Provide the [X, Y] coordinate of the cell's center where the given text is located.  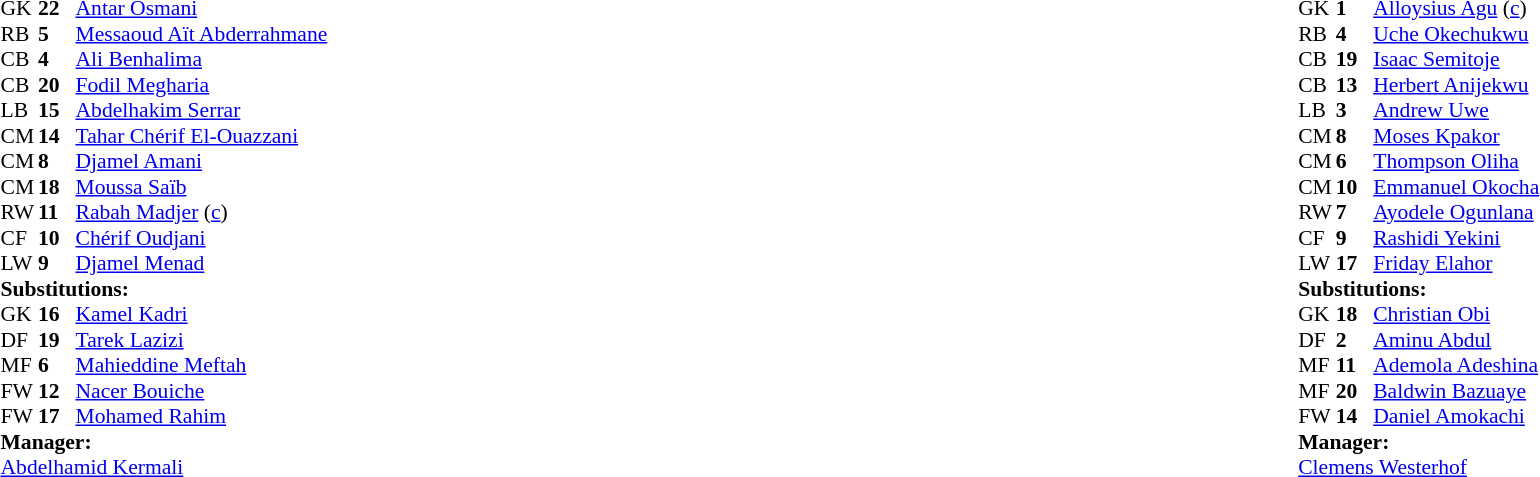
Fodil Megharia [202, 85]
Mahieddine Meftah [202, 365]
Uche Okechukwu [1456, 34]
Messaoud Aït Abderrahmane [202, 34]
Kamel Kadri [202, 315]
Tahar Chérif El-Ouazzani [202, 136]
Ayodele Ogunlana [1456, 213]
Rabah Madjer (c) [202, 213]
Emmanuel Okocha [1456, 187]
Isaac Semitoje [1456, 59]
Thompson Oliha [1456, 161]
Abdelhakim Serrar [202, 111]
Moussa Saïb [202, 187]
2 [1355, 340]
13 [1355, 85]
Andrew Uwe [1456, 111]
Nacer Bouiche [202, 391]
Mohamed Rahim [202, 417]
Friday Elahor [1456, 263]
Baldwin Bazuaye [1456, 391]
Aminu Abdul [1456, 340]
5 [57, 34]
Djamel Menad [202, 263]
Christian Obi [1456, 315]
7 [1355, 213]
Herbert Anijekwu [1456, 85]
15 [57, 111]
Ademola Adeshina [1456, 365]
Djamel Amani [202, 161]
Rashidi Yekini [1456, 238]
Chérif Oudjani [202, 238]
Moses Kpakor [1456, 136]
Daniel Amokachi [1456, 417]
Ali Benhalima [202, 59]
12 [57, 391]
16 [57, 315]
3 [1355, 111]
Tarek Lazizi [202, 340]
